Return the (x, y) coordinate for the center point of the cell that contains the specified text.  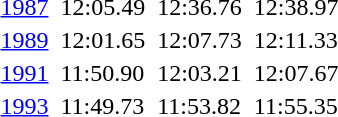
12:07.73 (200, 40)
12:01.65 (103, 40)
11:50.90 (103, 73)
12:03.21 (200, 73)
